Identify which cell holds the provided text, then report its [X, Y] central coordinate. 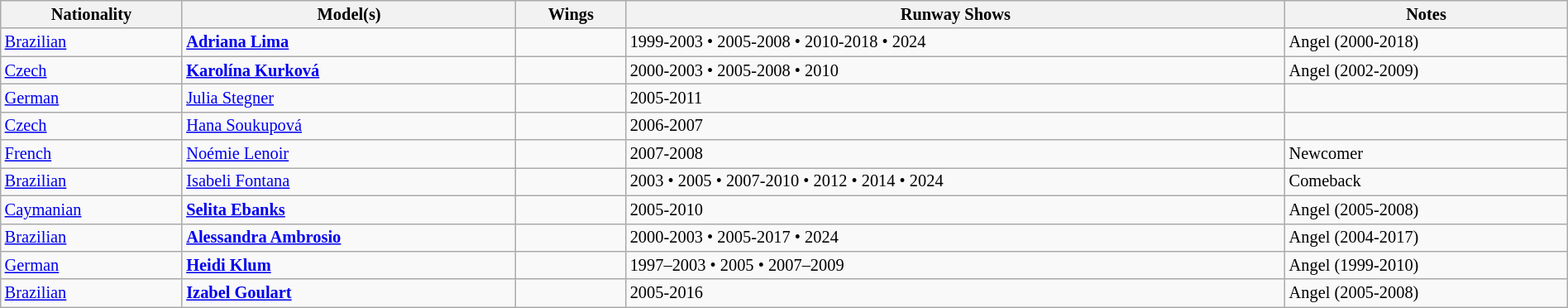
1997–2003 • 2005 • 2007–2009 [956, 265]
Izabel Goulart [349, 293]
Alessandra Ambrosio [349, 238]
Karolína Kurková [349, 70]
Wings [571, 14]
Adriana Lima [349, 42]
Angel (2004-2017) [1427, 238]
2000-2003 • 2005-2008 • 2010 [956, 70]
1999-2003 • 2005-2008 • 2010-2018 • 2024 [956, 42]
Newcomer [1427, 154]
Notes [1427, 14]
French [92, 154]
Runway Shows [956, 14]
2007-2008 [956, 154]
Selita Ebanks [349, 209]
Julia Stegner [349, 98]
2006-2007 [956, 126]
Isabeli Fontana [349, 181]
2005-2010 [956, 209]
Model(s) [349, 14]
2005-2011 [956, 98]
Angel (2002-2009) [1427, 70]
Hana Soukupová [349, 126]
Heidi Klum [349, 265]
Noémie Lenoir [349, 154]
Angel (1999-2010) [1427, 265]
Caymanian [92, 209]
2003 • 2005 • 2007-2010 • 2012 • 2014 • 2024 [956, 181]
Nationality [92, 14]
2000-2003 • 2005-2017 • 2024 [956, 238]
2005-2016 [956, 293]
Angel (2000-2018) [1427, 42]
Comeback [1427, 181]
